Capture the cell that displays the provided text and extract its [X, Y] central coordinate. 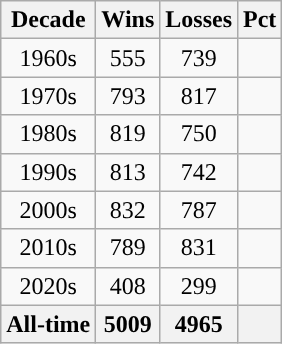
817 [199, 96]
1990s [48, 172]
4965 [199, 324]
742 [199, 172]
1970s [48, 96]
Pct [260, 20]
299 [199, 286]
750 [199, 134]
2000s [48, 210]
739 [199, 58]
813 [128, 172]
555 [128, 58]
2010s [48, 248]
408 [128, 286]
1960s [48, 58]
832 [128, 210]
831 [199, 248]
819 [128, 134]
1980s [48, 134]
789 [128, 248]
Wins [128, 20]
787 [199, 210]
5009 [128, 324]
Losses [199, 20]
Decade [48, 20]
All-time [48, 324]
2020s [48, 286]
793 [128, 96]
